For the text-containing cell, return its midpoint in (X, Y) coordinate format. 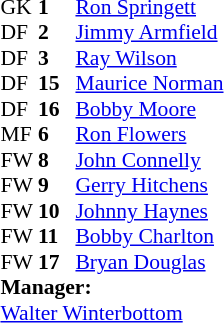
Manager: (112, 287)
8 (57, 160)
John Connelly (149, 160)
2 (57, 33)
Johnny Haynes (149, 211)
17 (57, 262)
Bryan Douglas (149, 262)
Gerry Hitchens (149, 185)
6 (57, 135)
Ron Flowers (149, 135)
11 (57, 237)
Bobby Charlton (149, 237)
Ray Wilson (149, 58)
Jimmy Armfield (149, 33)
10 (57, 211)
16 (57, 109)
9 (57, 185)
3 (57, 58)
Bobby Moore (149, 109)
MF (19, 135)
Maurice Norman (149, 83)
15 (57, 83)
